Pinpoint the cell where the given text exists, returning its [X, Y] midpoint coordinate. 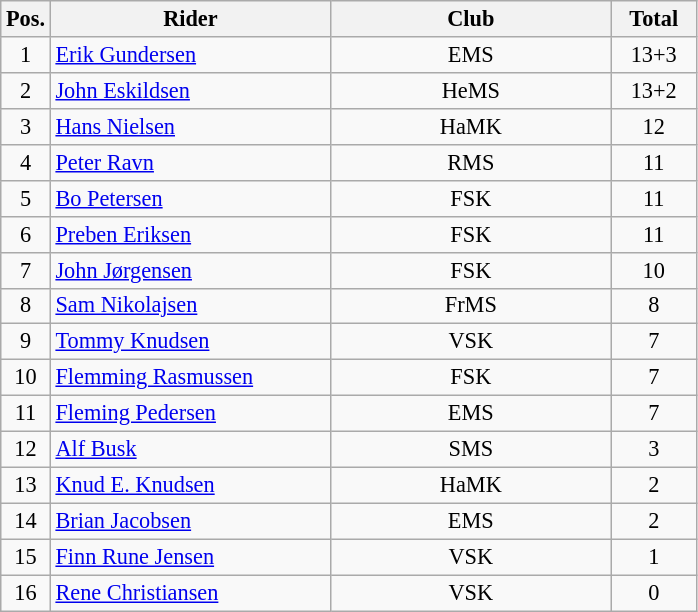
13 [26, 485]
6 [26, 234]
13+3 [654, 55]
Tommy Knudsen [190, 342]
Rider [190, 19]
14 [26, 521]
Rene Christiansen [190, 593]
5 [26, 198]
John Jørgensen [190, 270]
Alf Busk [190, 450]
Club [471, 19]
Finn Rune Jensen [190, 557]
Erik Gundersen [190, 55]
Knud E. Knudsen [190, 485]
RMS [471, 162]
13+2 [654, 90]
SMS [471, 450]
0 [654, 593]
Total [654, 19]
Fleming Pedersen [190, 414]
Brian Jacobsen [190, 521]
John Eskildsen [190, 90]
FrMS [471, 306]
15 [26, 557]
HeMS [471, 90]
Sam Nikolajsen [190, 306]
Hans Nielsen [190, 126]
Peter Ravn [190, 162]
Bo Petersen [190, 198]
16 [26, 593]
4 [26, 162]
Flemming Rasmussen [190, 378]
9 [26, 342]
Pos. [26, 19]
Preben Eriksen [190, 234]
